Extract the (x, y) coordinate from the center of the cell holding the provided text.  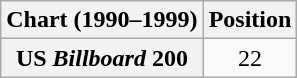
Position (250, 20)
22 (250, 58)
US Billboard 200 (102, 58)
Chart (1990–1999) (102, 20)
